Return the [X, Y] coordinate for the center point of the cell that contains the specified text.  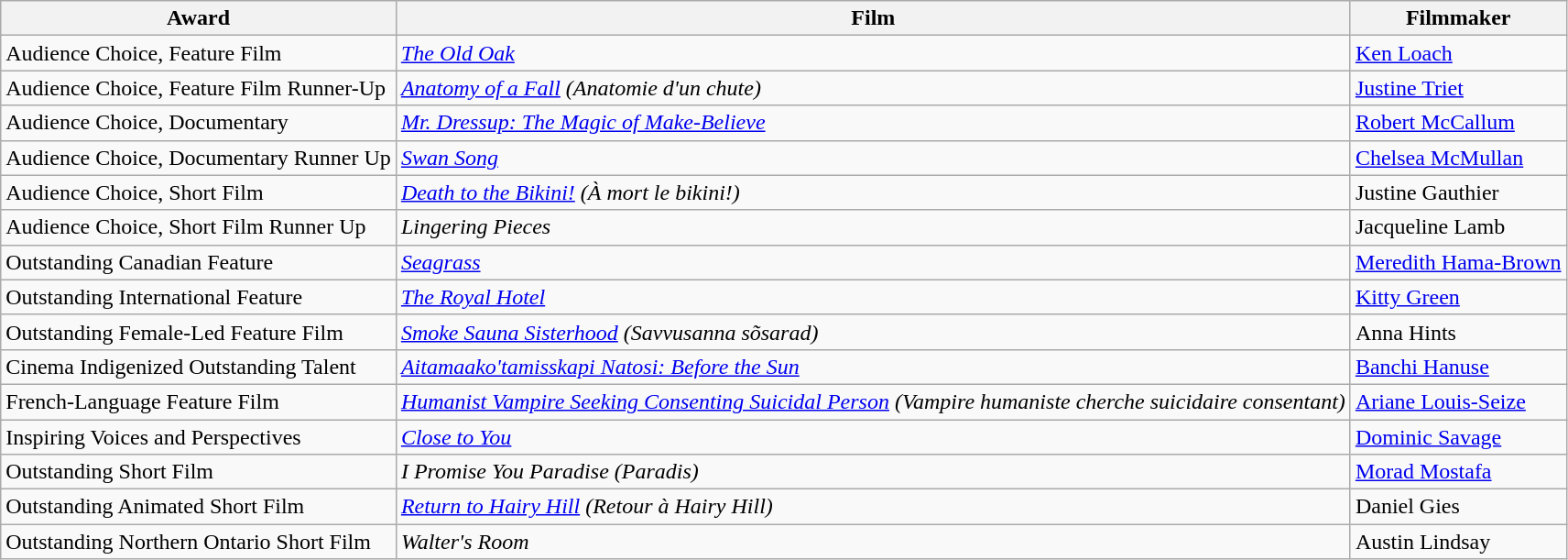
Jacqueline Lamb [1458, 227]
Robert McCallum [1458, 123]
Cinema Indigenized Outstanding Talent [199, 367]
Justine Triet [1458, 88]
Audience Choice, Documentary Runner Up [199, 158]
Kitty Green [1458, 297]
I Promise You Paradise (Paradis) [873, 472]
Mr. Dressup: The Magic of Make-Believe [873, 123]
Ken Loach [1458, 53]
Audience Choice, Short Film [199, 192]
Morad Mostafa [1458, 472]
Audience Choice, Feature Film [199, 53]
Daniel Gies [1458, 507]
Dominic Savage [1458, 437]
Film [873, 18]
Award [199, 18]
Outstanding Canadian Feature [199, 262]
Smoke Sauna Sisterhood (Savvusanna sõsarad) [873, 332]
Inspiring Voices and Perspectives [199, 437]
Ariane Louis-Seize [1458, 401]
Close to You [873, 437]
Lingering Pieces [873, 227]
Return to Hairy Hill (Retour à Hairy Hill) [873, 507]
Seagrass [873, 262]
Justine Gauthier [1458, 192]
Banchi Hanuse [1458, 367]
Swan Song [873, 158]
The Royal Hotel [873, 297]
Outstanding Northern Ontario Short Film [199, 542]
Chelsea McMullan [1458, 158]
French-Language Feature Film [199, 401]
Outstanding International Feature [199, 297]
Death to the Bikini! (À mort le bikini!) [873, 192]
Walter's Room [873, 542]
Meredith Hama-Brown [1458, 262]
Outstanding Animated Short Film [199, 507]
Audience Choice, Short Film Runner Up [199, 227]
Austin Lindsay [1458, 542]
Anna Hints [1458, 332]
Aitamaako'tamisskapi Natosi: Before the Sun [873, 367]
Humanist Vampire Seeking Consenting Suicidal Person (Vampire humaniste cherche suicidaire consentant) [873, 401]
Audience Choice, Feature Film Runner-Up [199, 88]
Anatomy of a Fall (Anatomie d'un chute) [873, 88]
Outstanding Female-Led Feature Film [199, 332]
Filmmaker [1458, 18]
The Old Oak [873, 53]
Audience Choice, Documentary [199, 123]
Outstanding Short Film [199, 472]
